Detect which cell encompasses the target text, then output its [X, Y] center coordinate. 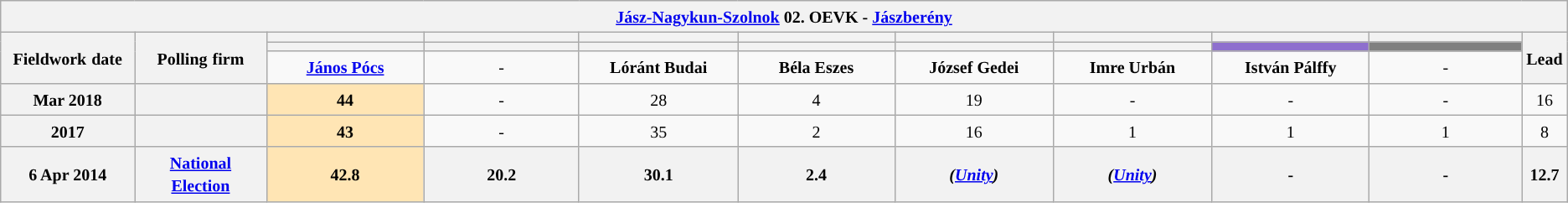
44 [345, 99]
Béla Eszes [816, 67]
Jász-Nagykun-Szolnok 02. OEVK - Jászberény [784, 17]
National Election [201, 174]
4 [816, 99]
20.2 [502, 174]
6 Apr 2014 [68, 174]
Lead [1545, 58]
József Gedei [973, 67]
8 [1545, 131]
István Pálffy [1291, 67]
30.1 [658, 174]
Mar 2018 [68, 99]
2017 [68, 131]
28 [658, 99]
Imre Urbán [1132, 67]
12.7 [1545, 174]
19 [973, 99]
35 [658, 131]
János Pócs [345, 67]
Fieldwork date [68, 58]
Lóránt Budai [658, 67]
43 [345, 131]
2.4 [816, 174]
2 [816, 131]
42.8 [345, 174]
Polling firm [201, 58]
